Provide the [X, Y] coordinate of the cell's center where the given text is located.  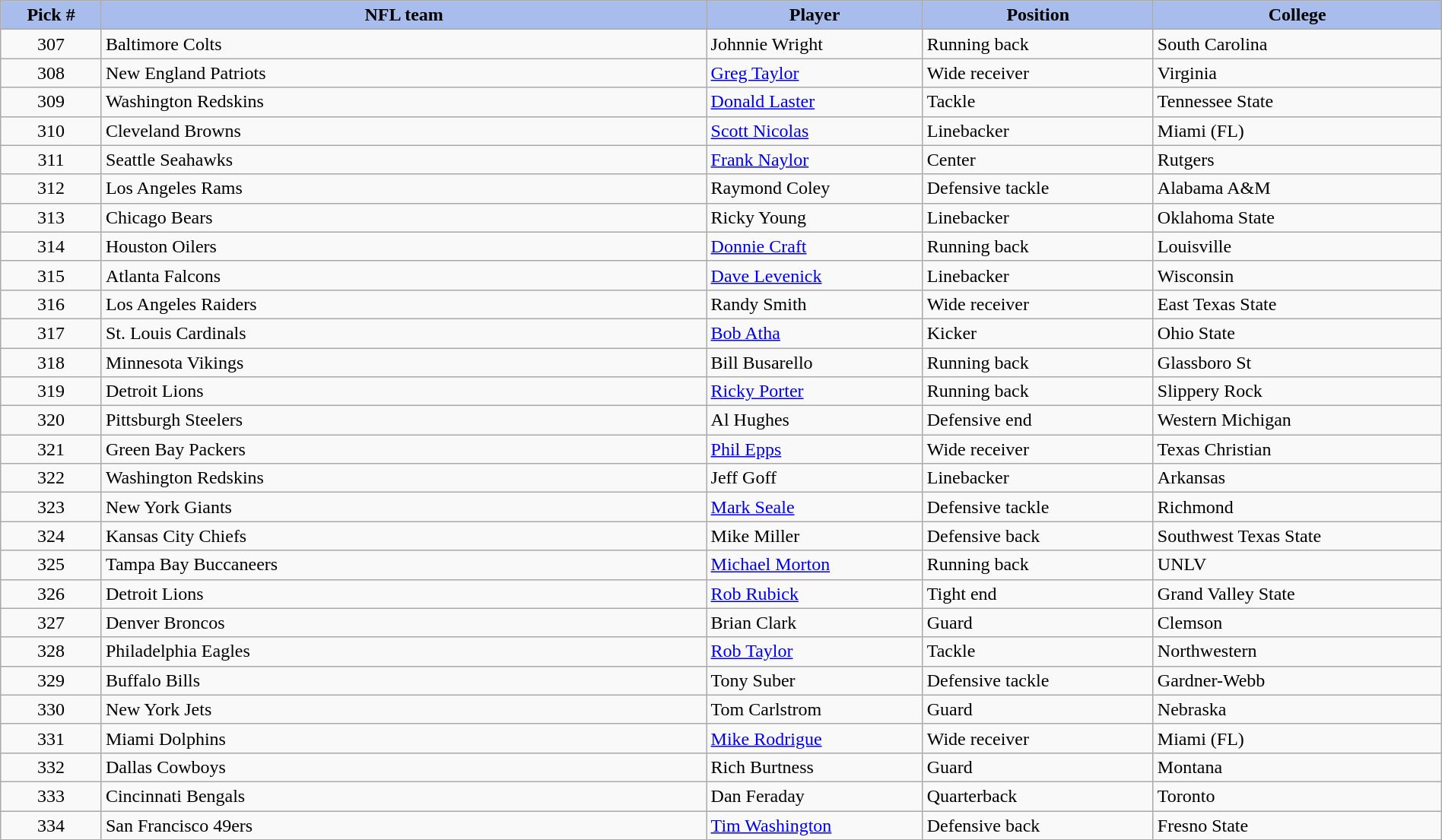
315 [52, 275]
Mike Rodrigue [815, 738]
Glassboro St [1297, 363]
Ohio State [1297, 333]
331 [52, 738]
313 [52, 217]
Houston Oilers [404, 246]
Oklahoma State [1297, 217]
Western Michigan [1297, 420]
Mike Miller [815, 536]
Texas Christian [1297, 449]
Greg Taylor [815, 73]
Nebraska [1297, 709]
South Carolina [1297, 44]
Bob Atha [815, 333]
Randy Smith [815, 304]
Dallas Cowboys [404, 767]
Baltimore Colts [404, 44]
Los Angeles Rams [404, 189]
Philadelphia Eagles [404, 651]
Johnnie Wright [815, 44]
Pittsburgh Steelers [404, 420]
Buffalo Bills [404, 680]
322 [52, 478]
East Texas State [1297, 304]
Richmond [1297, 507]
Bill Busarello [815, 363]
Clemson [1297, 623]
323 [52, 507]
Tony Suber [815, 680]
317 [52, 333]
Defensive end [1037, 420]
NFL team [404, 15]
Minnesota Vikings [404, 363]
320 [52, 420]
Quarterback [1037, 796]
Toronto [1297, 796]
Kicker [1037, 333]
Seattle Seahawks [404, 160]
Donnie Craft [815, 246]
308 [52, 73]
Slippery Rock [1297, 391]
Rob Rubick [815, 594]
Rich Burtness [815, 767]
309 [52, 102]
Virginia [1297, 73]
St. Louis Cardinals [404, 333]
Tom Carlstrom [815, 709]
Green Bay Packers [404, 449]
318 [52, 363]
Montana [1297, 767]
Raymond Coley [815, 189]
310 [52, 131]
312 [52, 189]
Denver Broncos [404, 623]
Brian Clark [815, 623]
319 [52, 391]
Mark Seale [815, 507]
Northwestern [1297, 651]
Al Hughes [815, 420]
Frank Naylor [815, 160]
Rutgers [1297, 160]
Tampa Bay Buccaneers [404, 565]
Atlanta Falcons [404, 275]
Tim Washington [815, 825]
Donald Laster [815, 102]
Center [1037, 160]
324 [52, 536]
Player [815, 15]
332 [52, 767]
Miami Dolphins [404, 738]
Michael Morton [815, 565]
New York Jets [404, 709]
Kansas City Chiefs [404, 536]
Alabama A&M [1297, 189]
307 [52, 44]
Phil Epps [815, 449]
Ricky Young [815, 217]
330 [52, 709]
UNLV [1297, 565]
Dan Feraday [815, 796]
Los Angeles Raiders [404, 304]
Fresno State [1297, 825]
311 [52, 160]
329 [52, 680]
334 [52, 825]
Louisville [1297, 246]
Dave Levenick [815, 275]
325 [52, 565]
316 [52, 304]
Southwest Texas State [1297, 536]
Grand Valley State [1297, 594]
Rob Taylor [815, 651]
327 [52, 623]
Tight end [1037, 594]
Position [1037, 15]
Wisconsin [1297, 275]
326 [52, 594]
Arkansas [1297, 478]
Ricky Porter [815, 391]
Cleveland Browns [404, 131]
New York Giants [404, 507]
333 [52, 796]
Jeff Goff [815, 478]
328 [52, 651]
Pick # [52, 15]
314 [52, 246]
321 [52, 449]
New England Patriots [404, 73]
Chicago Bears [404, 217]
Tennessee State [1297, 102]
San Francisco 49ers [404, 825]
Cincinnati Bengals [404, 796]
Gardner-Webb [1297, 680]
Scott Nicolas [815, 131]
College [1297, 15]
